For the text-containing cell, return its midpoint in [x, y] coordinate format. 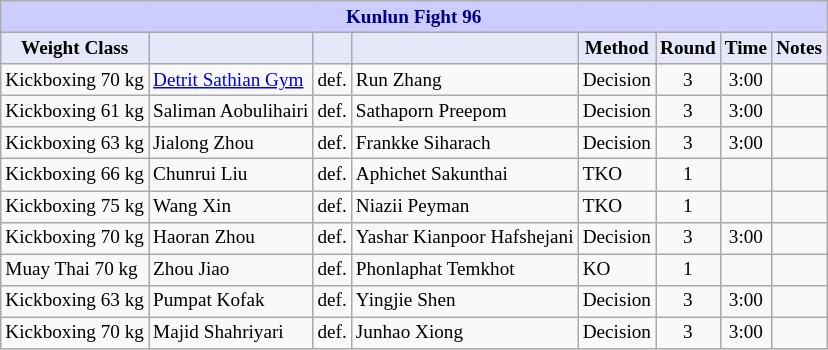
Kickboxing 61 kg [75, 111]
Run Zhang [464, 80]
Zhou Jiao [231, 270]
Weight Class [75, 48]
Round [688, 48]
Chunrui Liu [231, 175]
KO [616, 270]
Pumpat Kofak [231, 301]
Yashar Kianpoor Hafshejani [464, 238]
Haoran Zhou [231, 238]
Wang Xin [231, 206]
Yingjie Shen [464, 301]
Sathaporn Preepom [464, 111]
Time [746, 48]
Frankke Siharach [464, 143]
Muay Thai 70 kg [75, 270]
Saliman Aobulihairi [231, 111]
Junhao Xiong [464, 333]
Aphichet Sakunthai [464, 175]
Niazii Peyman [464, 206]
Kunlun Fight 96 [414, 17]
Notes [800, 48]
Kickboxing 66 kg [75, 175]
Kickboxing 75 kg [75, 206]
Majid Shahriyari [231, 333]
Detrit Sathian Gym [231, 80]
Method [616, 48]
Phonlaphat Temkhot [464, 270]
Jialong Zhou [231, 143]
